Return the (X, Y) coordinate for the center point of the cell that contains the specified text.  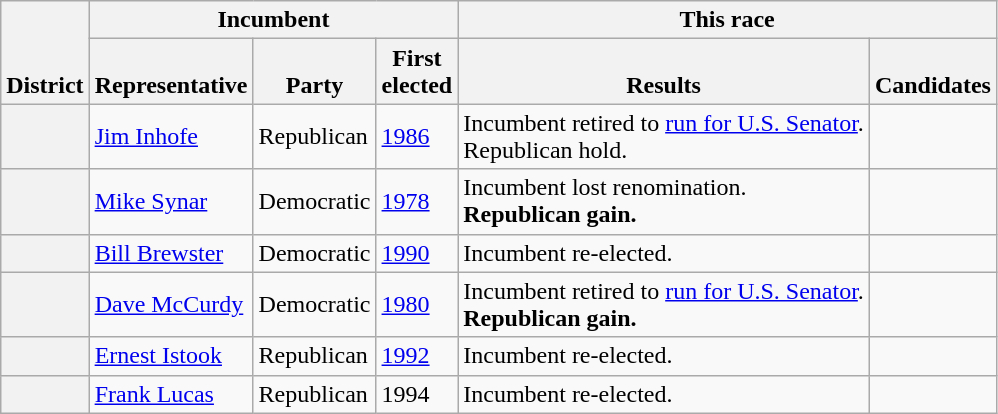
1994 (417, 394)
1990 (417, 253)
1992 (417, 356)
Jim Inhofe (171, 136)
Representative (171, 72)
Incumbent retired to run for U.S. Senator.Republican gain. (664, 304)
Incumbent lost renomination.Republican gain. (664, 202)
Results (664, 72)
Bill Brewster (171, 253)
Party (314, 72)
1986 (417, 136)
1978 (417, 202)
1980 (417, 304)
This race (728, 20)
Firstelected (417, 72)
Frank Lucas (171, 394)
Dave McCurdy (171, 304)
Mike Synar (171, 202)
Incumbent retired to run for U.S. Senator.Republican hold. (664, 136)
District (45, 52)
Incumbent (274, 20)
Ernest Istook (171, 356)
Candidates (932, 72)
